Find where the given text appears and provide that cell's center as [x, y] coordinate. 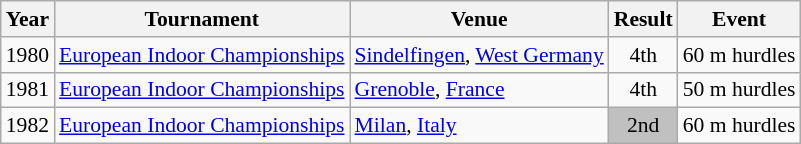
Year [28, 19]
1982 [28, 126]
Sindelfingen, West Germany [480, 55]
50 m hurdles [740, 90]
Grenoble, France [480, 90]
Milan, Italy [480, 126]
2nd [644, 126]
1981 [28, 90]
1980 [28, 55]
Result [644, 19]
Venue [480, 19]
Tournament [202, 19]
Event [740, 19]
